Return [x, y] of the center of cell containing provided text 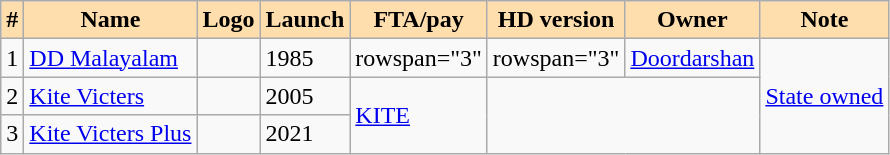
Doordarshan [692, 58]
Owner [692, 20]
HD version [556, 20]
Note [824, 20]
Logo [228, 20]
2021 [305, 134]
2005 [305, 96]
# [12, 20]
Name [110, 20]
Kite Victers Plus [110, 134]
DD Malayalam [110, 58]
1985 [305, 58]
Kite Victers [110, 96]
1 [12, 58]
State owned [824, 96]
KITE [419, 115]
Launch [305, 20]
2 [12, 96]
3 [12, 134]
FTA/pay [419, 20]
